Detect which cell encompasses the target text, then output its (X, Y) center coordinate. 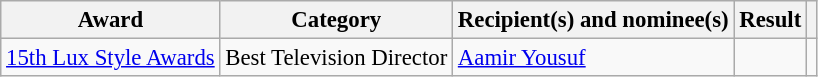
Aamir Yousuf (594, 58)
Recipient(s) and nominee(s) (594, 20)
15th Lux Style Awards (110, 58)
Category (336, 20)
Result (770, 20)
Best Television Director (336, 58)
Award (110, 20)
